Output the (X, Y) coordinate of the center of the cell containing the given text.  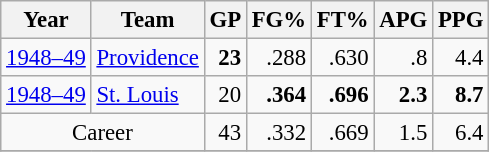
Career (102, 133)
2.3 (404, 95)
FT% (342, 20)
8.7 (461, 95)
Providence (148, 58)
23 (225, 58)
.364 (278, 95)
.696 (342, 95)
PPG (461, 20)
43 (225, 133)
FG% (278, 20)
.332 (278, 133)
4.4 (461, 58)
APG (404, 20)
.8 (404, 58)
Team (148, 20)
St. Louis (148, 95)
GP (225, 20)
Year (46, 20)
1.5 (404, 133)
.288 (278, 58)
.669 (342, 133)
.630 (342, 58)
20 (225, 95)
6.4 (461, 133)
